Determine the [X, Y] coordinate at the center of the cell enclosing the given text.  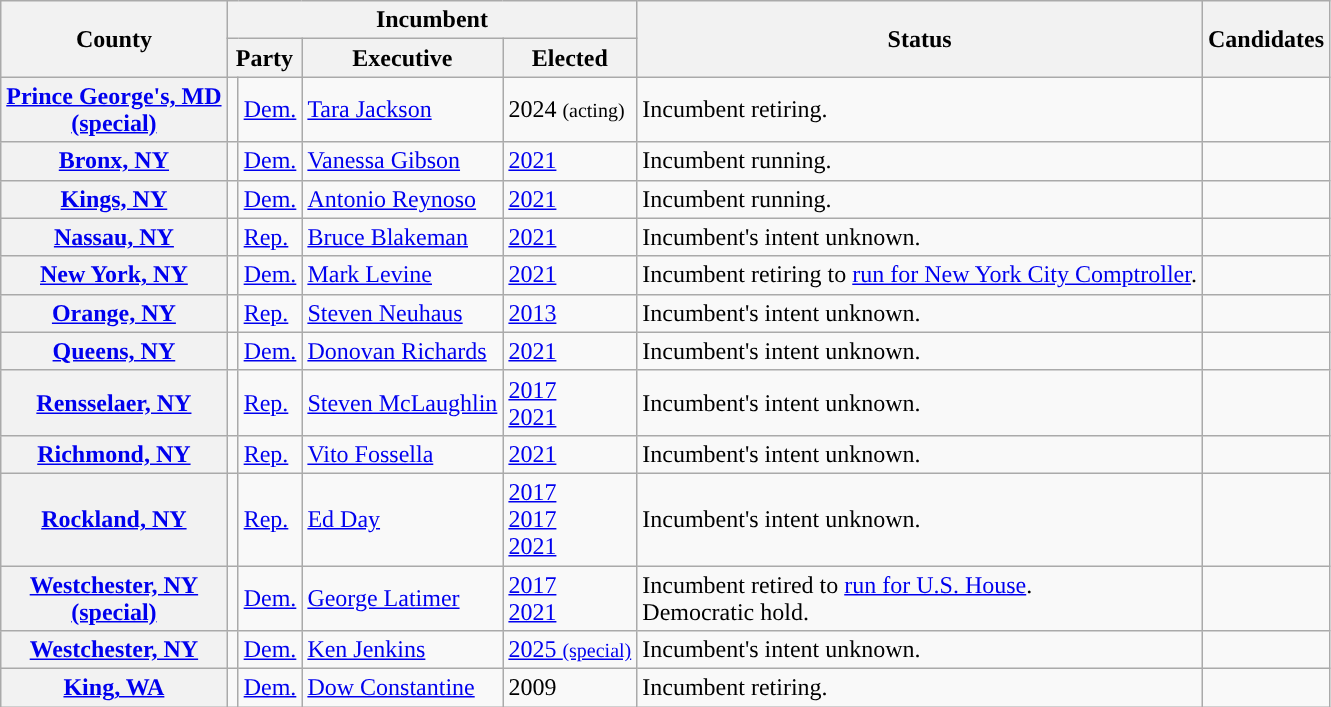
Party [264, 58]
201720172021 [570, 519]
New York, NY [114, 275]
Candidates [1266, 39]
Westchester, NY [114, 650]
Bronx, NY [114, 161]
Incumbent retiring to run for New York City Comptroller. [920, 275]
County [114, 39]
Prince George's, MD(special) [114, 110]
Rensselaer, NY [114, 402]
Nassau, NY [114, 237]
Elected [570, 58]
Ken Jenkins [402, 650]
Donovan Richards [402, 351]
Mark Levine [402, 275]
Tara Jackson [402, 110]
2024 (acting) [570, 110]
Incumbent [432, 20]
Dow Constantine [402, 688]
Rockland, NY [114, 519]
Status [920, 39]
Antonio Reynoso [402, 199]
Steven McLaughlin [402, 402]
Vito Fossella [402, 454]
2013 [570, 313]
Executive [402, 58]
Richmond, NY [114, 454]
Kings, NY [114, 199]
George Latimer [402, 598]
2009 [570, 688]
Orange, NY [114, 313]
Ed Day [402, 519]
King, WA [114, 688]
Incumbent retired to run for U.S. House.Democratic hold. [920, 598]
Queens, NY [114, 351]
Steven Neuhaus [402, 313]
Westchester, NY(special) [114, 598]
2025 (special) [570, 650]
Bruce Blakeman [402, 237]
Vanessa Gibson [402, 161]
